Extract the [x, y] coordinate from the center of the cell holding the provided text.  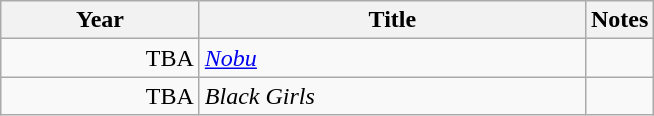
Notes [619, 20]
Nobu [392, 58]
Year [100, 20]
Black Girls [392, 96]
Title [392, 20]
